Detect which cell encompasses the target text, then output its (x, y) center coordinate. 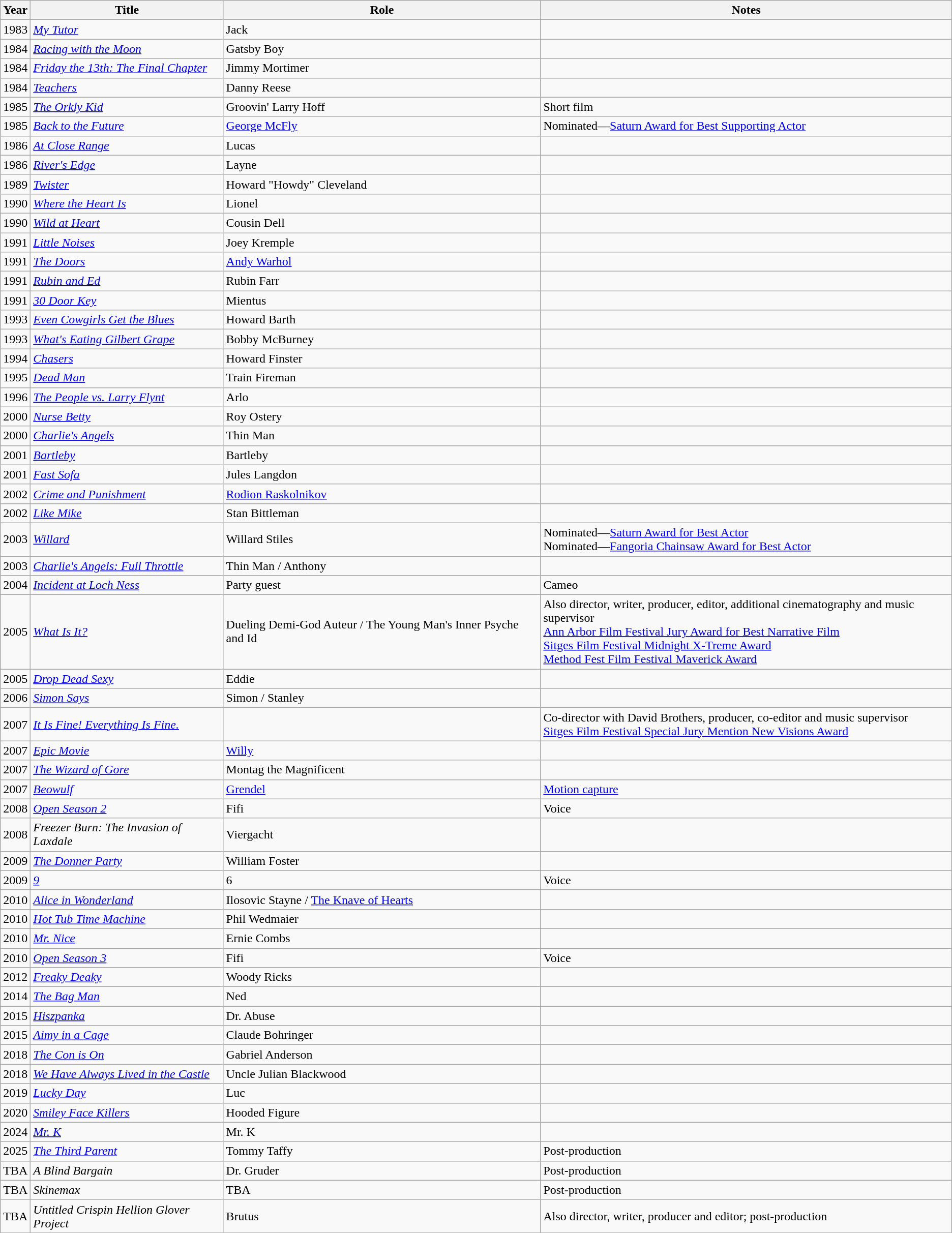
Viergacht (382, 835)
Smiley Face Killers (127, 1112)
The Bag Man (127, 997)
Short film (746, 107)
Howard Barth (382, 320)
Nominated—Saturn Award for Best ActorNominated—Fangoria Chainsaw Award for Best Actor (746, 539)
2014 (15, 997)
Ilosovic Stayne / The Knave of Hearts (382, 899)
The Doors (127, 262)
2024 (15, 1132)
Thin Man / Anthony (382, 566)
Nurse Betty (127, 416)
Layne (382, 165)
The People vs. Larry Flynt (127, 397)
2012 (15, 977)
30 Door Key (127, 300)
Fast Sofa (127, 474)
Woody Ricks (382, 977)
Beowulf (127, 789)
Rubin Farr (382, 281)
Party guest (382, 585)
Simon Says (127, 698)
Dr. Abuse (382, 1016)
Little Noises (127, 243)
Charlie's Angels: Full Throttle (127, 566)
Back to the Future (127, 126)
Where the Heart Is (127, 203)
Hot Tub Time Machine (127, 919)
Twister (127, 184)
Arlo (382, 397)
A Blind Bargain (127, 1170)
Role (382, 10)
Like Mike (127, 513)
1989 (15, 184)
Uncle Julian Blackwood (382, 1074)
Title (127, 10)
William Foster (382, 861)
Claude Bohringer (382, 1035)
2025 (15, 1151)
Brutus (382, 1216)
Eddie (382, 679)
Lucas (382, 145)
Untitled Crispin Hellion Glover Project (127, 1216)
Racing with the Moon (127, 49)
River's Edge (127, 165)
Open Season 3 (127, 957)
Willy (382, 750)
At Close Range (127, 145)
Ned (382, 997)
Open Season 2 (127, 808)
Drop Dead Sexy (127, 679)
Mr. Nice (127, 938)
Jack (382, 29)
It Is Fine! Everything Is Fine. (127, 724)
Charlie's Angels (127, 436)
Luc (382, 1093)
Danny Reese (382, 87)
Gabriel Anderson (382, 1055)
Joey Kremple (382, 243)
Incident at Loch Ness (127, 585)
What Is It? (127, 632)
Gatsby Boy (382, 49)
Rubin and Ed (127, 281)
Andy Warhol (382, 262)
My Tutor (127, 29)
1996 (15, 397)
1983 (15, 29)
Notes (746, 10)
1994 (15, 358)
Also director, writer, producer and editor; post-production (746, 1216)
Aimy in a Cage (127, 1035)
Crime and Punishment (127, 494)
Stan Bittleman (382, 513)
Bobby McBurney (382, 339)
The Third Parent (127, 1151)
Even Cowgirls Get the Blues (127, 320)
2006 (15, 698)
Friday the 13th: The Final Chapter (127, 68)
Year (15, 10)
2004 (15, 585)
1995 (15, 378)
9 (127, 880)
Cameo (746, 585)
What's Eating Gilbert Grape (127, 339)
Willard Stiles (382, 539)
Teachers (127, 87)
Dueling Demi-God Auteur / The Young Man's Inner Psyche and Id (382, 632)
Groovin' Larry Hoff (382, 107)
The Con is On (127, 1055)
Motion capture (746, 789)
Dead Man (127, 378)
The Orkly Kid (127, 107)
2019 (15, 1093)
Nominated—Saturn Award for Best Supporting Actor (746, 126)
Lucky Day (127, 1093)
George McFly (382, 126)
Chasers (127, 358)
Phil Wedmaier (382, 919)
Dr. Gruder (382, 1170)
Grendel (382, 789)
Cousin Dell (382, 223)
Montag the Magnificent (382, 770)
We Have Always Lived in the Castle (127, 1074)
Lionel (382, 203)
Hooded Figure (382, 1112)
Rodion Raskolnikov (382, 494)
Co-director with David Brothers, producer, co-editor and music supervisor Sitges Film Festival Special Jury Mention New Visions Award (746, 724)
The Wizard of Gore (127, 770)
Howard "Howdy" Cleveland (382, 184)
Hiszpanka (127, 1016)
Wild at Heart (127, 223)
Mientus (382, 300)
Howard Finster (382, 358)
Alice in Wonderland (127, 899)
Tommy Taffy (382, 1151)
Jimmy Mortimer (382, 68)
6 (382, 880)
Thin Man (382, 436)
2020 (15, 1112)
Willard (127, 539)
The Donner Party (127, 861)
Freaky Deaky (127, 977)
Freezer Burn: The Invasion of Laxdale (127, 835)
Jules Langdon (382, 474)
Ernie Combs (382, 938)
Train Fireman (382, 378)
Skinemax (127, 1190)
Epic Movie (127, 750)
Roy Ostery (382, 416)
Simon / Stanley (382, 698)
